Output the (X, Y) coordinate of the center of the cell containing the given text.  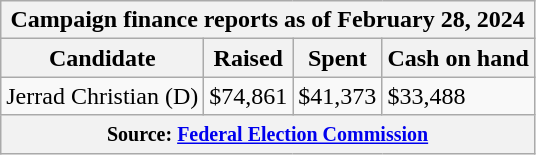
$74,861 (248, 96)
$33,488 (458, 96)
$41,373 (338, 96)
Candidate (102, 58)
Cash on hand (458, 58)
Source: Federal Election Commission (268, 134)
Campaign finance reports as of February 28, 2024 (268, 20)
Raised (248, 58)
Jerrad Christian (D) (102, 96)
Spent (338, 58)
